Identify which cell holds the provided text, then report its [x, y] central coordinate. 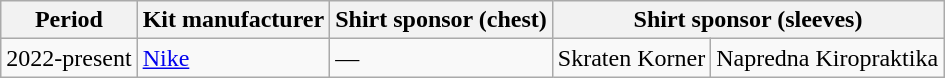
2022-present [69, 58]
Kit manufacturer [234, 20]
Napredna Kiropraktika [828, 58]
Period [69, 20]
Nike [234, 58]
Skraten Korner [631, 58]
Shirt sponsor (chest) [442, 20]
— [442, 58]
Shirt sponsor (sleeves) [748, 20]
